Provide the (X, Y) coordinate of the cell's center where the given text is located.  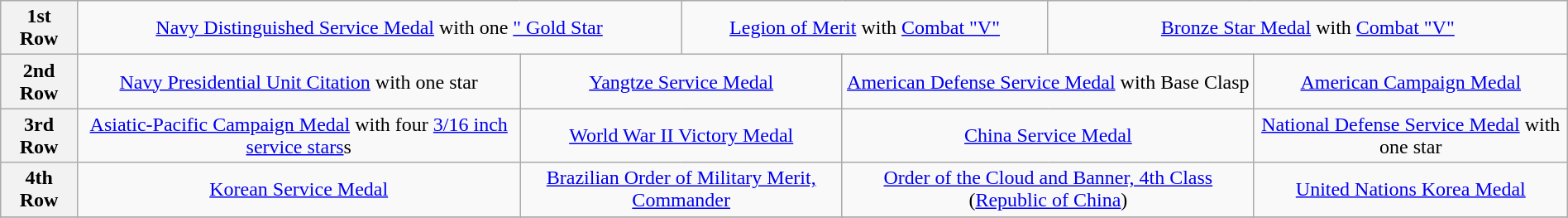
3rd Row (40, 136)
China Service Medal (1048, 136)
Bronze Star Medal with Combat "V" (1307, 28)
Yangtze Service Medal (681, 81)
Legion of Merit with Combat "V" (865, 28)
2nd Row (40, 81)
American Campaign Medal (1411, 81)
Order of the Cloud and Banner, 4th Class (Republic of China) (1048, 189)
Asiatic-Pacific Campaign Medal with four 3/16 inch service starss (299, 136)
American Defense Service Medal with Base Clasp (1048, 81)
4th Row (40, 189)
World War II Victory Medal (681, 136)
1st Row (40, 28)
Brazilian Order of Military Merit, Commander (681, 189)
Navy Distinguished Service Medal with one " Gold Star (379, 28)
Navy Presidential Unit Citation with one star (299, 81)
Korean Service Medal (299, 189)
National Defense Service Medal with one star (1411, 136)
United Nations Korea Medal (1411, 189)
